Find where the given text appears and provide that cell's center as (x, y) coordinate. 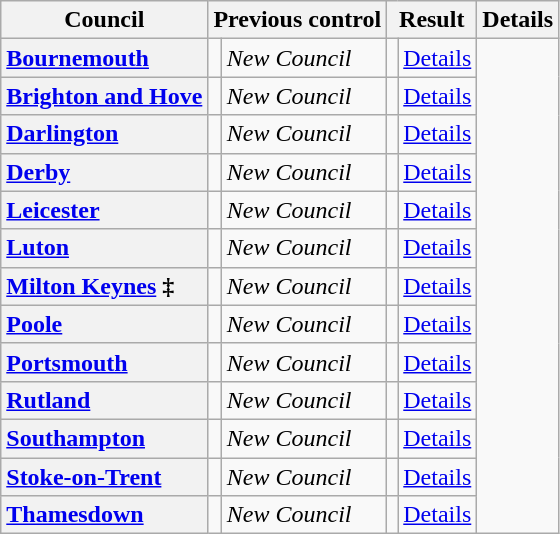
Leicester (104, 210)
Portsmouth (104, 362)
Derby (104, 172)
Previous control (298, 20)
Southampton (104, 438)
Poole (104, 324)
Bournemouth (104, 58)
Thamesdown (104, 515)
Darlington (104, 134)
Luton (104, 248)
Milton Keynes ‡ (104, 286)
Council (104, 20)
Brighton and Hove (104, 96)
Rutland (104, 400)
Result (432, 20)
Stoke-on-Trent (104, 477)
